Scan for the cell matching the given text and deliver its (X, Y) coordinate at center. 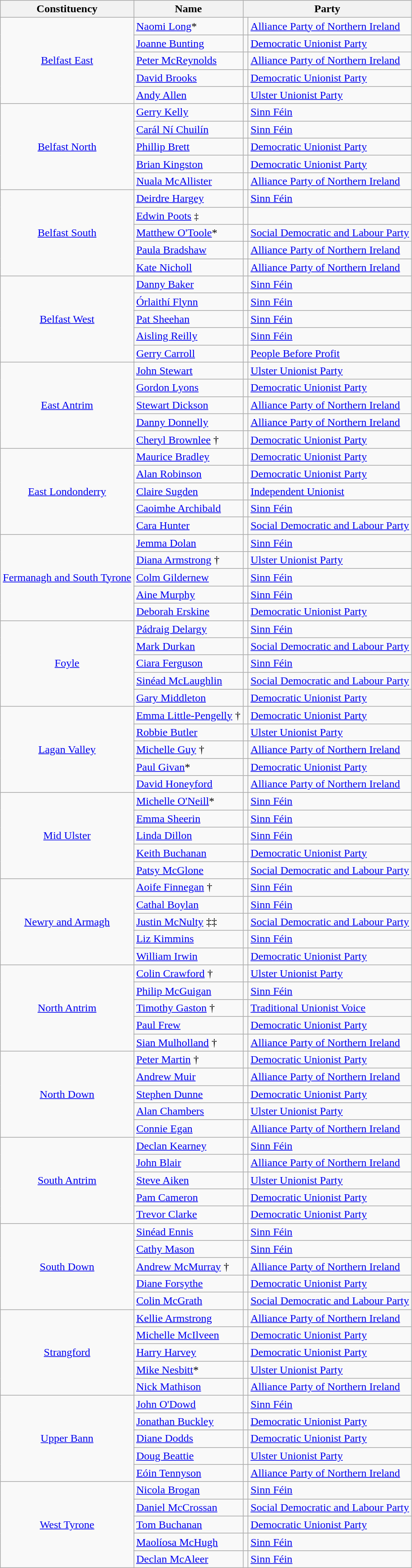
Nicola Brogan (189, 1490)
East Antrim (67, 405)
Paula Bradshaw (189, 250)
Cheryl Brownlee † (189, 439)
Cathal Boylan (189, 905)
Pam Cameron (189, 1197)
Gordon Lyons (189, 388)
Timothy Gaston † (189, 1008)
Ciara Ferguson (189, 663)
Liz Kimmins (189, 939)
Colin Crawford † (189, 973)
South Down (67, 1266)
Robbie Butler (189, 732)
Keith Buchanan (189, 853)
Diane Forsythe (189, 1283)
John Stewart (189, 371)
Andrew McMurray † (189, 1266)
Claire Sugden (189, 491)
Mike Nesbitt* (189, 1370)
Stewart Dickson (189, 405)
John O'Dowd (189, 1404)
Carál Ní Chuilín (189, 129)
John Blair (189, 1163)
Independent Unionist (330, 491)
Constituency (67, 9)
Maolíosa McHugh (189, 1542)
Trevor Clarke (189, 1215)
Party (327, 9)
Sinéad McLaughlin (189, 681)
Matthew O'Toole* (189, 233)
Lagan Valley (67, 749)
Michelle O'Neill* (189, 801)
Belfast South (67, 233)
Maurice Bradley (189, 457)
Jonathan Buckley (189, 1421)
Kellie Armstrong (189, 1318)
Aoife Finnegan † (189, 887)
People Before Profit (330, 353)
Newry and Armagh (67, 922)
Gerry Kelly (189, 112)
Fermanagh and South Tyrone (67, 577)
Steve Aiken (189, 1180)
Strangford (67, 1353)
Sinéad Ennis (189, 1232)
Sian Mulholland † (189, 1042)
Aine Murphy (189, 595)
Andy Allen (189, 95)
Paul Givan* (189, 767)
Alan Robinson (189, 474)
Philip McGuigan (189, 991)
Diane Dodds (189, 1439)
Belfast North (67, 147)
Kate Nicholl (189, 267)
Alan Chambers (189, 1111)
Colin McGrath (189, 1301)
Justin McNulty ‡‡ (189, 922)
Name (189, 9)
Nuala McAllister (189, 181)
Cathy Mason (189, 1249)
Belfast East (67, 61)
Andrew Muir (189, 1077)
Colm Gildernew (189, 577)
Peter McReynolds (189, 61)
Cara Hunter (189, 526)
Declan McAleer (189, 1559)
Eóin Tennyson (189, 1473)
Deirdre Hargey (189, 198)
Phillip Brett (189, 147)
Upper Bann (67, 1439)
Gary Middleton (189, 698)
Gerry Carroll (189, 353)
Tom Buchanan (189, 1525)
Harry Harvey (189, 1353)
Deborah Erskine (189, 612)
West Tyrone (67, 1525)
Belfast West (67, 319)
Foyle (67, 663)
Mid Ulster (67, 836)
Emma Sheerin (189, 819)
East Londonderry (67, 491)
David Honeyford (189, 784)
Caoimhe Archibald (189, 509)
Traditional Unionist Voice (330, 1008)
William Irwin (189, 956)
Danny Baker (189, 285)
Linda Dillon (189, 836)
Peter Martin † (189, 1060)
Pat Sheehan (189, 319)
Jemma Dolan (189, 543)
Diana Armstrong † (189, 560)
Doug Beattie (189, 1456)
Paul Frew (189, 1025)
Edwin Poots ‡ (189, 216)
Stephen Dunne (189, 1094)
Aisling Reilly (189, 336)
South Antrim (67, 1180)
Michelle McIlveen (189, 1335)
Patsy McGlone (189, 870)
Joanne Bunting (189, 43)
North Down (67, 1094)
Connie Egan (189, 1129)
Daniel McCrossan (189, 1507)
David Brooks (189, 78)
Emma Little-Pengelly † (189, 715)
Órlaithí Flynn (189, 302)
Nick Mathison (189, 1387)
Pádraig Delargy (189, 629)
Michelle Guy † (189, 749)
North Antrim (67, 1008)
Mark Durkan (189, 646)
Danny Donnelly (189, 422)
Declan Kearney (189, 1146)
Naomi Long* (189, 26)
Brian Kingston (189, 164)
